Search for the cell housing the specified text and yield its (x, y) center coordinate. 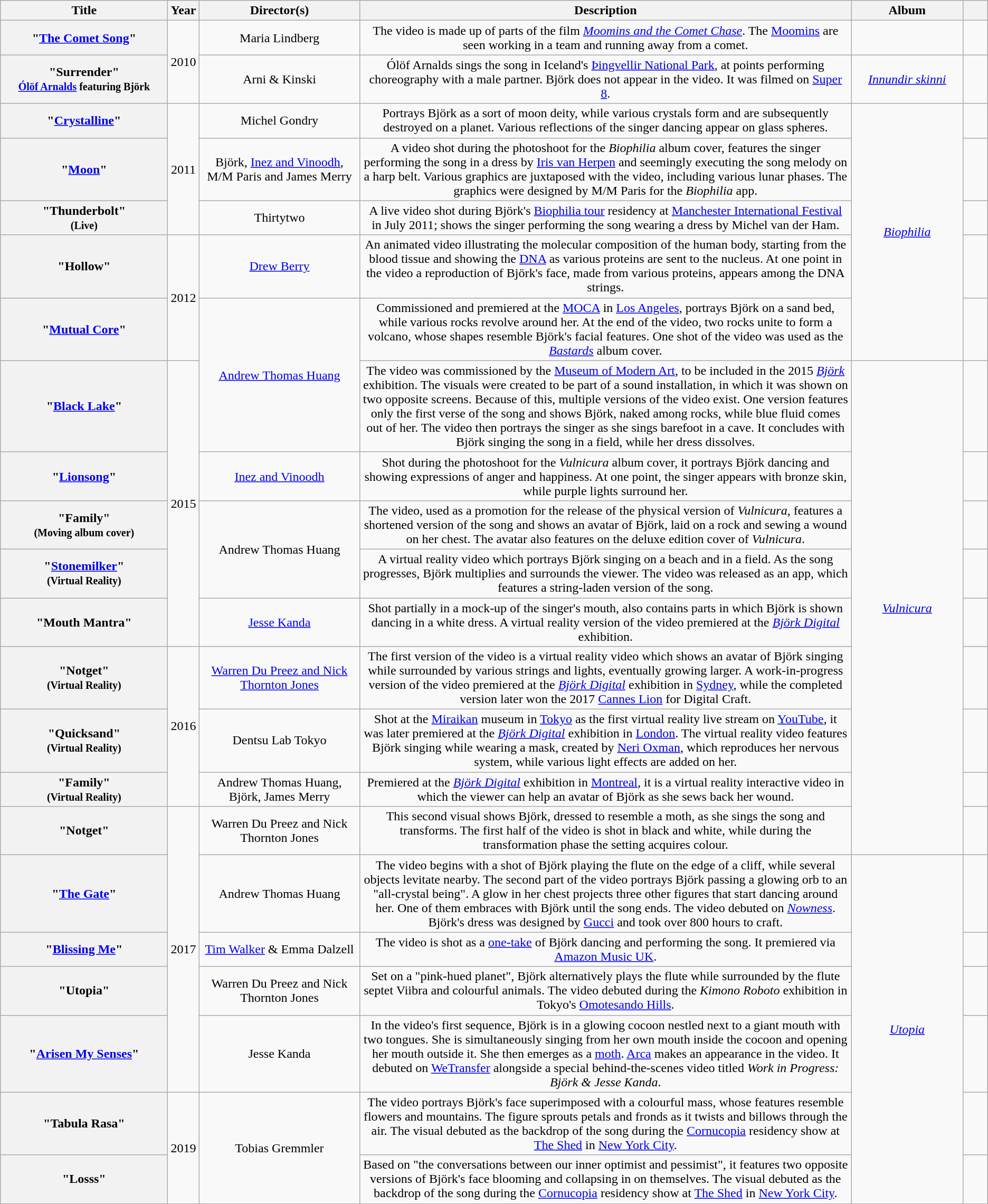
Year (184, 11)
Biophilia (907, 232)
Tobias Gremmler (280, 1148)
Tim Walker & Emma Dalzell (280, 949)
Andrew Thomas Huang, Björk, James Merry (280, 790)
2012 (184, 298)
Michel Gondry (280, 120)
2019 (184, 1148)
"Notget"(Virtual Reality) (84, 678)
2011 (184, 169)
Drew Berry (280, 266)
"Mutual Core" (84, 329)
"Family"(Virtual Reality) (84, 790)
"Quicksand"(Virtual Reality) (84, 741)
"The Comet Song" (84, 38)
Description (606, 11)
"Family"(Moving album cover) (84, 525)
"Utopia" (84, 991)
"Losss" (84, 1179)
2016 (184, 726)
Thirtytwo (280, 217)
Dentsu Lab Tokyo (280, 741)
Utopia (907, 1029)
Inez and Vinoodh (280, 476)
Innundir skinni (907, 79)
Maria Lindberg (280, 38)
2010 (184, 62)
"Arisen My Senses" (84, 1054)
"Black Lake" (84, 406)
Arni & Kinski (280, 79)
Vulnicura (907, 608)
Album (907, 11)
Björk, Inez and Vinoodh, M/M Paris and James Merry (280, 169)
"Lionsong" (84, 476)
2017 (184, 949)
The video is made up of parts of the film Moomins and the Comet Chase. The Moomins are seen working in a team and running away from a comet. (606, 38)
"Thunderbolt"(Live) (84, 217)
2015 (184, 504)
"Hollow" (84, 266)
"Crystalline" (84, 120)
"Stonemilker"(Virtual Reality) (84, 573)
The video is shot as a one-take of Björk dancing and performing the song. It premiered via Amazon Music UK. (606, 949)
"Notget" (84, 831)
"The Gate" (84, 894)
"Tabula Rasa" (84, 1123)
"Moon" (84, 169)
"Surrender" Ólöf Arnalds featuring Björk (84, 79)
"Blissing Me" (84, 949)
"Mouth Mantra" (84, 622)
Director(s) (280, 11)
Title (84, 11)
